Search for the cell housing the specified text and yield its (x, y) center coordinate. 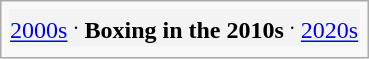
2000s . Boxing in the 2010s . 2020s (184, 27)
